Search for the cell housing the specified text and yield its [x, y] center coordinate. 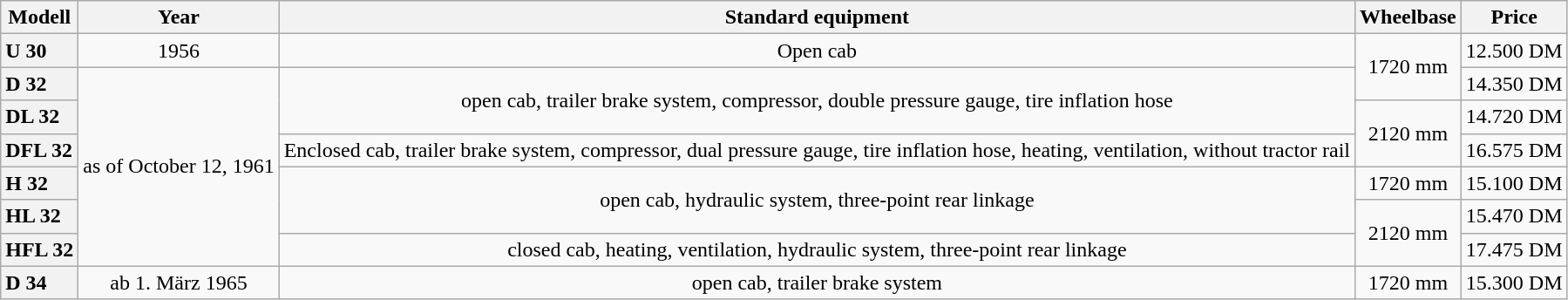
14.350 DM [1514, 84]
Price [1514, 17]
Open cab [817, 51]
open cab, hydraulic system, three-point rear linkage [817, 200]
17.475 DM [1514, 249]
open cab, trailer brake system [817, 283]
HFL 32 [40, 249]
14.720 DM [1514, 117]
D 34 [40, 283]
H 32 [40, 183]
15.470 DM [1514, 216]
as of October 12, 1961 [179, 167]
Modell [40, 17]
12.500 DM [1514, 51]
closed cab, heating, ventilation, hydraulic system, three-point rear linkage [817, 249]
Year [179, 17]
Wheelbase [1408, 17]
15.300 DM [1514, 283]
DFL 32 [40, 150]
Standard equipment [817, 17]
open cab, trailer brake system, compressor, double pressure gauge, tire inflation hose [817, 100]
15.100 DM [1514, 183]
Enclosed cab, trailer brake system, compressor, dual pressure gauge, tire inflation hose, heating, ventilation, without tractor rail [817, 150]
U 30 [40, 51]
D 32 [40, 84]
ab 1. März 1965 [179, 283]
HL 32 [40, 216]
16.575 DM [1514, 150]
DL 32 [40, 117]
1956 [179, 51]
